Search for the cell housing the specified text and yield its [x, y] center coordinate. 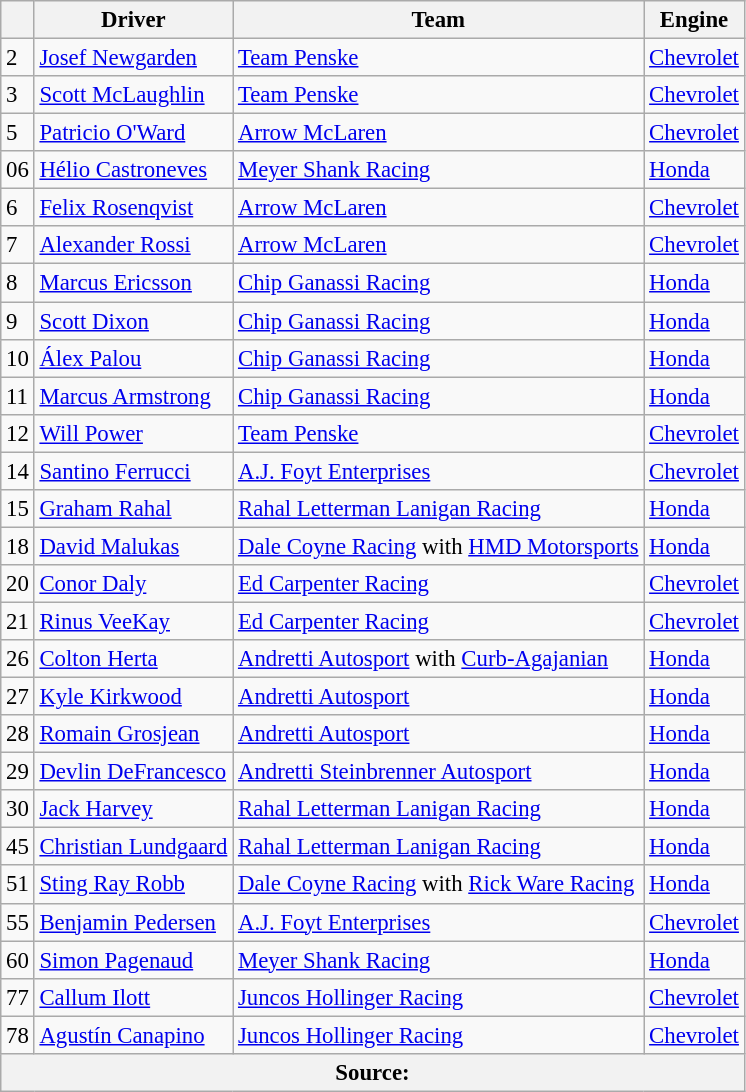
Kyle Kirkwood [134, 697]
27 [18, 697]
Andretti Steinbrenner Autosport [438, 772]
14 [18, 471]
28 [18, 734]
78 [18, 1035]
29 [18, 772]
Patricio O'Ward [134, 133]
26 [18, 659]
Marcus Ericsson [134, 283]
06 [18, 170]
Hélio Castroneves [134, 170]
Jack Harvey [134, 809]
45 [18, 847]
Conor Daly [134, 584]
21 [18, 621]
Marcus Armstrong [134, 396]
Dale Coyne Racing with Rick Ware Racing [438, 885]
Sting Ray Robb [134, 885]
Andretti Autosport with Curb-Agajanian [438, 659]
60 [18, 960]
Benjamin Pedersen [134, 922]
Christian Lundgaard [134, 847]
7 [18, 245]
Will Power [134, 433]
Team [438, 20]
9 [18, 321]
Graham Rahal [134, 509]
18 [18, 546]
Romain Grosjean [134, 734]
Callum Ilott [134, 997]
5 [18, 133]
Santino Ferrucci [134, 471]
Source: [372, 1073]
Rinus VeeKay [134, 621]
8 [18, 283]
2 [18, 58]
Engine [694, 20]
55 [18, 922]
10 [18, 358]
Driver [134, 20]
Scott McLaughlin [134, 95]
3 [18, 95]
Simon Pagenaud [134, 960]
Colton Herta [134, 659]
Dale Coyne Racing with HMD Motorsports [438, 546]
30 [18, 809]
Felix Rosenqvist [134, 208]
Devlin DeFrancesco [134, 772]
11 [18, 396]
Alexander Rossi [134, 245]
77 [18, 997]
12 [18, 433]
David Malukas [134, 546]
Josef Newgarden [134, 58]
Agustín Canapino [134, 1035]
15 [18, 509]
51 [18, 885]
6 [18, 208]
Scott Dixon [134, 321]
20 [18, 584]
Álex Palou [134, 358]
